Locate the cell with the specified text and output its [X, Y] center coordinate. 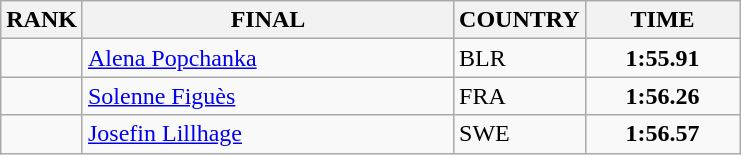
1:55.91 [662, 58]
BLR [520, 58]
1:56.26 [662, 96]
Josefin Lillhage [268, 134]
1:56.57 [662, 134]
Solenne Figuès [268, 96]
FINAL [268, 20]
SWE [520, 134]
TIME [662, 20]
COUNTRY [520, 20]
RANK [42, 20]
Alena Popchanka [268, 58]
FRA [520, 96]
